Output the [x, y] coordinate of the center of the cell containing the given text.  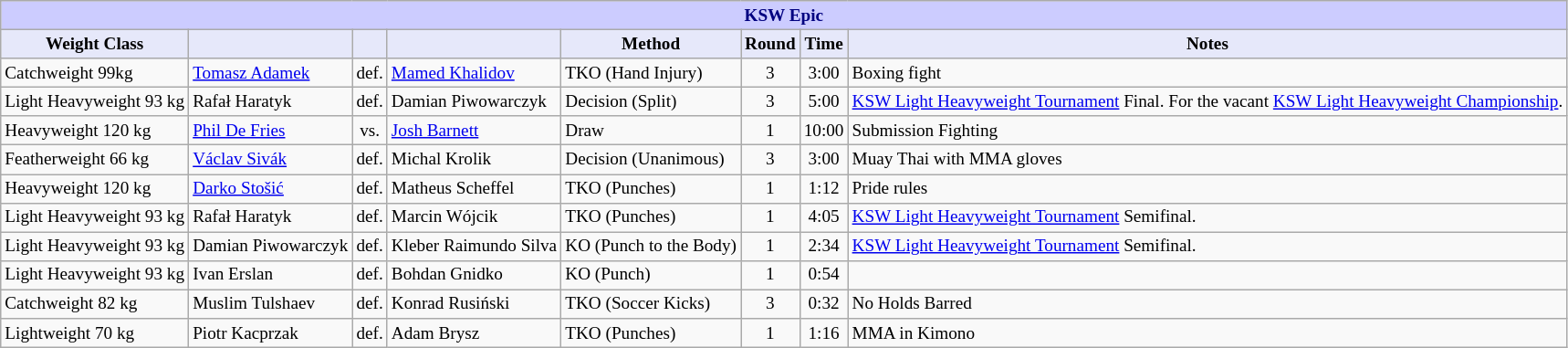
KO (Punch to the Body) [652, 247]
Catchweight 99kg [95, 73]
KSW Epic [784, 16]
vs. [370, 131]
Michal Krolik [474, 160]
Lightweight 70 kg [95, 333]
1:16 [823, 333]
Tomasz Adamek [270, 73]
Draw [652, 131]
5:00 [823, 101]
Adam Brysz [474, 333]
Phil De Fries [270, 131]
Pride rules [1207, 188]
Muay Thai with MMA gloves [1207, 160]
Time [823, 44]
Mamed Khalidov [474, 73]
Round [770, 44]
Marcin Wójcik [474, 217]
Decision (Unanimous) [652, 160]
Catchweight 82 kg [95, 304]
Featherweight 66 kg [95, 160]
KSW Light Heavyweight Tournament Final. For the vacant KSW Light Heavyweight Championship. [1207, 101]
1:12 [823, 188]
Boxing fight [1207, 73]
Matheus Scheffel [474, 188]
Method [652, 44]
No Holds Barred [1207, 304]
Josh Barnett [474, 131]
Submission Fighting [1207, 131]
Ivan Erslan [270, 275]
MMA in Kimono [1207, 333]
TKO (Soccer Kicks) [652, 304]
Notes [1207, 44]
Václav Sivák [270, 160]
Konrad Rusiński [474, 304]
Darko Stošić [270, 188]
Muslim Tulshaev [270, 304]
0:32 [823, 304]
2:34 [823, 247]
0:54 [823, 275]
KO (Punch) [652, 275]
TKO (Hand Injury) [652, 73]
Piotr Kacprzak [270, 333]
Decision (Split) [652, 101]
Kleber Raimundo Silva [474, 247]
Bohdan Gnidko [474, 275]
Weight Class [95, 44]
4:05 [823, 217]
10:00 [823, 131]
